Capture the cell that displays the provided text and extract its (X, Y) central coordinate. 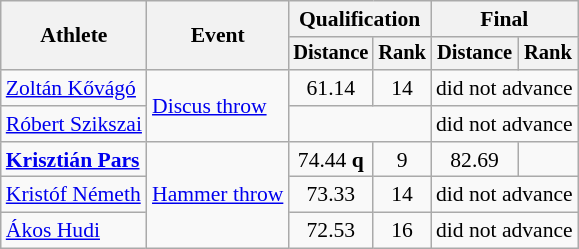
Ákos Hudi (74, 231)
82.69 (474, 160)
Kristóf Németh (74, 195)
Zoltán Kővágó (74, 88)
Athlete (74, 36)
72.53 (330, 231)
Final (504, 19)
Krisztián Pars (74, 160)
Róbert Szikszai (74, 124)
Qualification (359, 19)
9 (402, 160)
61.14 (330, 88)
Event (218, 36)
73.33 (330, 195)
16 (402, 231)
Hammer throw (218, 196)
Discus throw (218, 106)
74.44 q (330, 160)
